Find where the given text appears and provide that cell's center as (X, Y) coordinate. 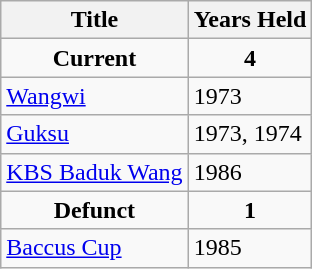
KBS Baduk Wang (94, 172)
Wangwi (94, 96)
Current (94, 58)
Guksu (94, 134)
1973, 1974 (250, 134)
1 (250, 210)
Title (94, 20)
Baccus Cup (94, 248)
1986 (250, 172)
1973 (250, 96)
4 (250, 58)
Defunct (94, 210)
Years Held (250, 20)
1985 (250, 248)
